Scan for the cell matching the given text and deliver its (x, y) coordinate at center. 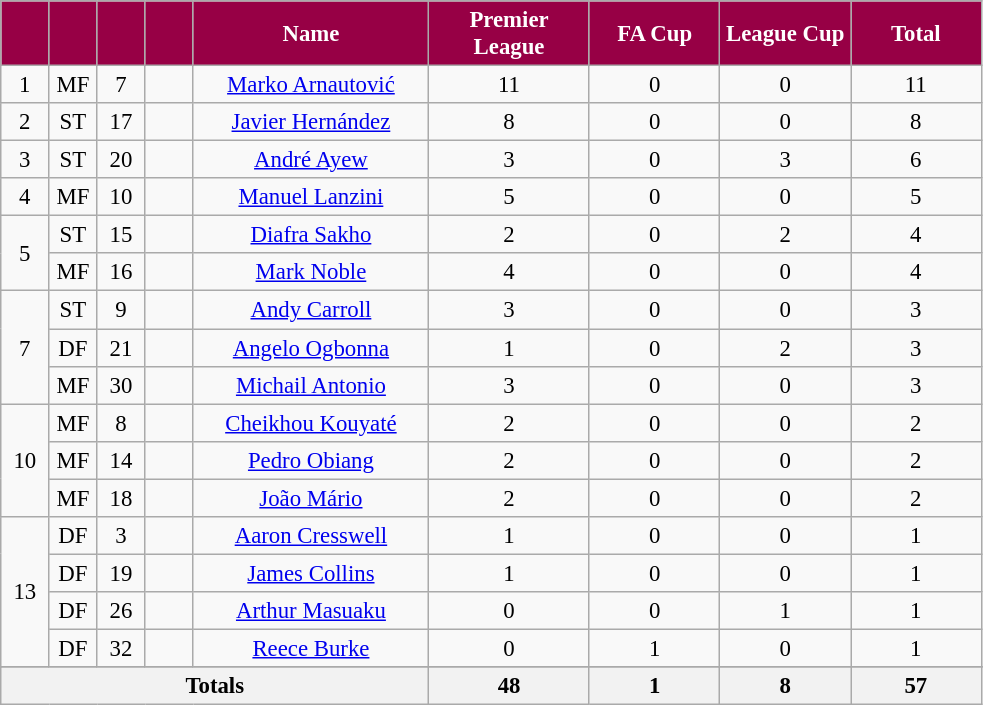
João Mário (311, 498)
17 (121, 122)
15 (121, 235)
Angelo Ogbonna (311, 348)
Manuel Lanzini (311, 197)
Totals (215, 686)
Javier Hernández (311, 122)
30 (121, 385)
14 (121, 460)
18 (121, 498)
André Ayew (311, 160)
19 (121, 573)
21 (121, 348)
32 (121, 648)
James Collins (311, 573)
Name (311, 34)
Premier League (510, 34)
Andy Carroll (311, 310)
9 (121, 310)
6 (916, 160)
Reece Burke (311, 648)
Diafra Sakho (311, 235)
48 (510, 686)
13 (25, 592)
20 (121, 160)
57 (916, 686)
Arthur Masuaku (311, 611)
FA Cup (654, 34)
League Cup (786, 34)
Marko Arnautović (311, 85)
Michail Antonio (311, 385)
Cheikhou Kouyaté (311, 423)
Mark Noble (311, 273)
Aaron Cresswell (311, 536)
16 (121, 273)
Pedro Obiang (311, 460)
26 (121, 611)
Total (916, 34)
